Search for the cell housing the specified text and yield its (X, Y) center coordinate. 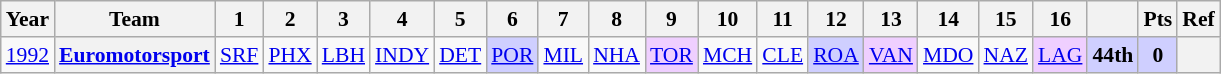
NHA (616, 55)
MDO (948, 55)
4 (402, 19)
VAN (891, 55)
6 (512, 19)
Team (134, 19)
TOR (672, 55)
NAZ (1005, 55)
13 (891, 19)
ROA (836, 55)
11 (782, 19)
15 (1005, 19)
POR (512, 55)
16 (1060, 19)
5 (460, 19)
14 (948, 19)
MIL (563, 55)
DET (460, 55)
LBH (344, 55)
PHX (290, 55)
0 (1158, 55)
Euromotorsport (134, 55)
INDY (402, 55)
9 (672, 19)
3 (344, 19)
8 (616, 19)
12 (836, 19)
Pts (1158, 19)
Ref (1198, 19)
1 (240, 19)
7 (563, 19)
SRF (240, 55)
LAG (1060, 55)
Year (28, 19)
1992 (28, 55)
10 (728, 19)
2 (290, 19)
CLE (782, 55)
MCH (728, 55)
44th (1112, 55)
